Locate the cell with the specified text and output its (x, y) center coordinate. 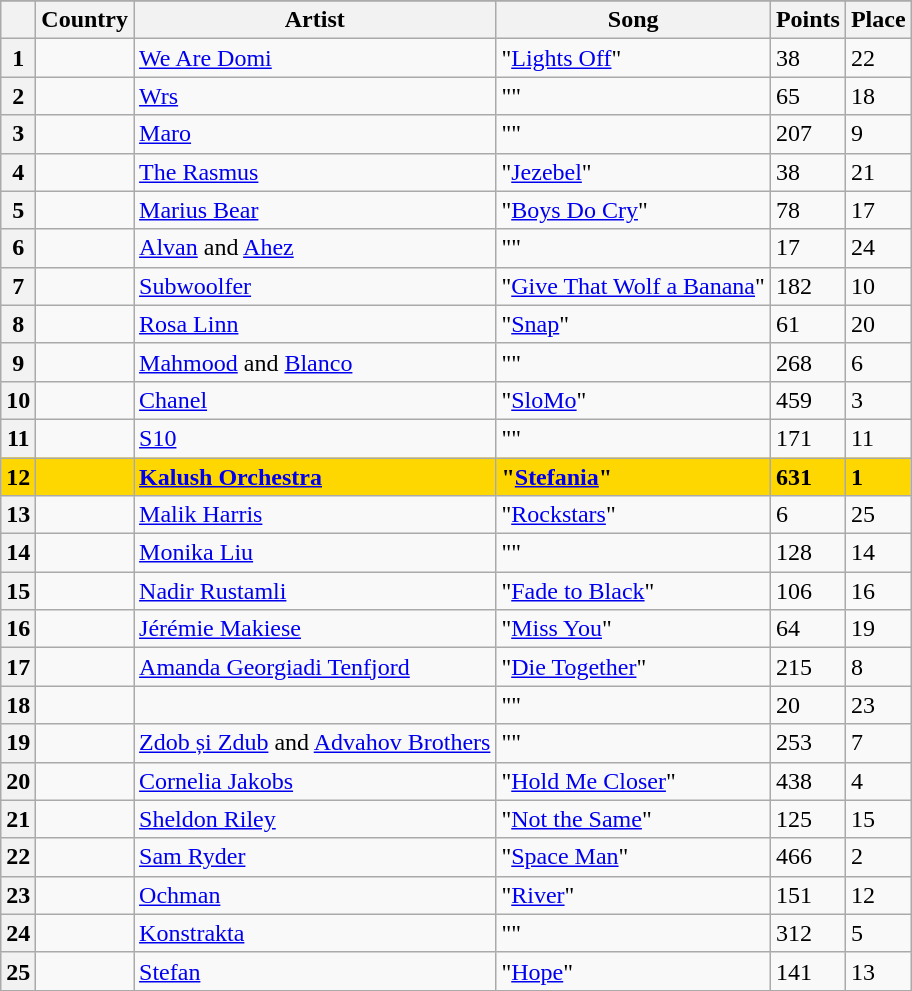
Maro (315, 134)
Stefan (315, 971)
459 (808, 400)
"Not the Same" (633, 819)
We Are Domi (315, 58)
106 (808, 591)
Amanda Georgiadi Tenfjord (315, 667)
Jérémie Makiese (315, 629)
"Hope" (633, 971)
Mahmood and Blanco (315, 362)
182 (808, 286)
"Hold Me Closer" (633, 781)
Ochman (315, 895)
Chanel (315, 400)
438 (808, 781)
Marius Bear (315, 210)
"Fade to Black" (633, 591)
Malik Harris (315, 515)
"Boys Do Cry" (633, 210)
"Stefania" (633, 477)
141 (808, 971)
215 (808, 667)
Artist (315, 20)
Song (633, 20)
"Rockstars" (633, 515)
631 (808, 477)
Sheldon Riley (315, 819)
466 (808, 857)
The Rasmus (315, 172)
65 (808, 96)
207 (808, 134)
Country (85, 20)
S10 (315, 438)
"Give That Wolf a Banana" (633, 286)
"Die Together" (633, 667)
61 (808, 324)
"SloMo" (633, 400)
Kalush Orchestra (315, 477)
Monika Liu (315, 553)
"Lights Off" (633, 58)
Konstrakta (315, 933)
Wrs (315, 96)
171 (808, 438)
Nadir Rustamli (315, 591)
"Snap" (633, 324)
Alvan and Ahez (315, 248)
Rosa Linn (315, 324)
Place (878, 20)
"Space Man" (633, 857)
Subwoolfer (315, 286)
Zdob și Zdub and Advahov Brothers (315, 743)
125 (808, 819)
128 (808, 553)
64 (808, 629)
Sam Ryder (315, 857)
268 (808, 362)
"Miss You" (633, 629)
"Jezebel" (633, 172)
312 (808, 933)
Cornelia Jakobs (315, 781)
151 (808, 895)
Points (808, 20)
78 (808, 210)
253 (808, 743)
"River" (633, 895)
